Extract the (x, y) coordinate from the center of the cell holding the provided text.  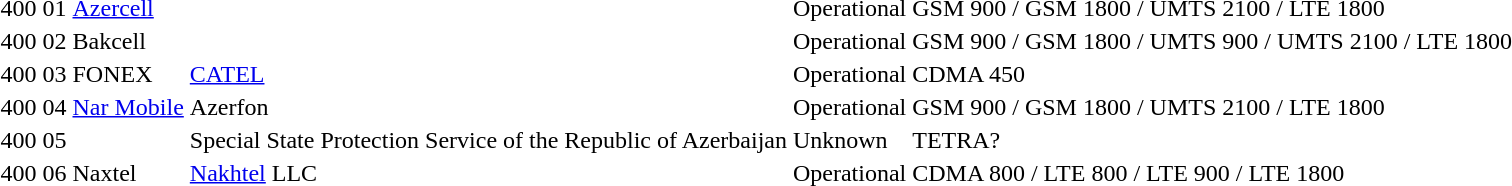
Special State Protection Service of the Republic of Azerbaijan (488, 140)
Nar Mobile (128, 107)
02 (54, 41)
05 (54, 140)
Unknown (849, 140)
FONEX (128, 74)
Azerfon (488, 107)
04 (54, 107)
Bakcell (128, 41)
03 (54, 74)
CATEL (488, 74)
